Provide the [x, y] coordinate of the cell's center where the given text is located.  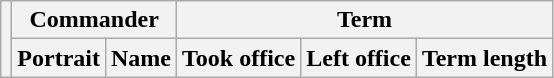
Took office [239, 58]
Term length [484, 58]
Term [365, 20]
Commander [94, 20]
Name [140, 58]
Left office [359, 58]
Portrait [59, 58]
